Locate the cell with the specified text and output its [x, y] center coordinate. 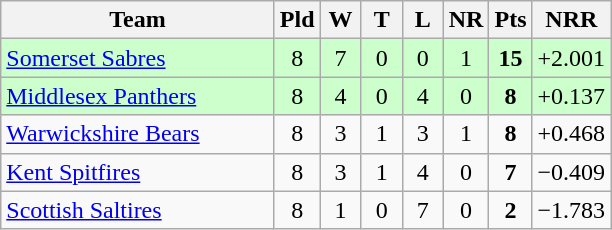
NRR [572, 20]
T [382, 20]
15 [510, 58]
Warwickshire Bears [138, 134]
−1.783 [572, 210]
Somerset Sabres [138, 58]
+0.468 [572, 134]
Middlesex Panthers [138, 96]
Pld [297, 20]
−0.409 [572, 172]
+2.001 [572, 58]
NR [466, 20]
Team [138, 20]
+0.137 [572, 96]
2 [510, 210]
Scottish Saltires [138, 210]
W [340, 20]
L [422, 20]
Kent Spitfires [138, 172]
Pts [510, 20]
